For the text-containing cell, return its midpoint in (x, y) coordinate format. 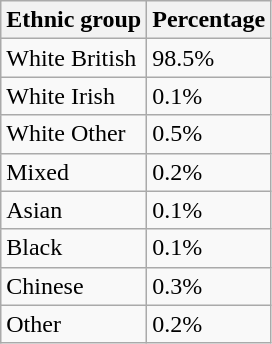
White British (74, 58)
Ethnic group (74, 20)
0.5% (209, 134)
Asian (74, 210)
Black (74, 248)
Chinese (74, 286)
Other (74, 324)
Mixed (74, 172)
Percentage (209, 20)
98.5% (209, 58)
White Other (74, 134)
0.3% (209, 286)
White Irish (74, 96)
